From the cell containing the given text, extract its center point as (x, y) coordinate. 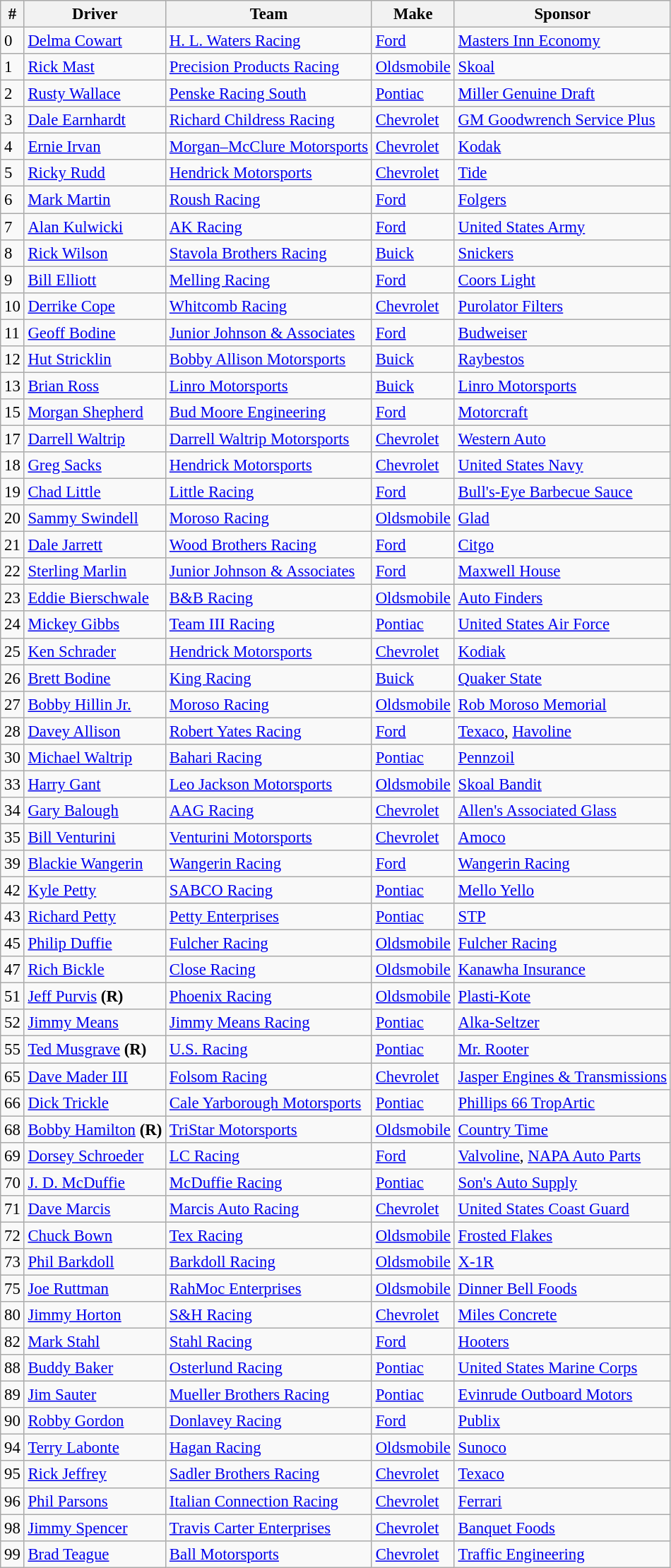
10 (13, 306)
73 (13, 1262)
34 (13, 811)
Jasper Engines & Transmissions (562, 1076)
Amoco (562, 837)
J. D. McDuffie (95, 1182)
27 (13, 704)
68 (13, 1129)
Plasti-Kote (562, 997)
13 (13, 386)
72 (13, 1235)
Team (269, 14)
United States Navy (562, 465)
18 (13, 465)
98 (13, 1528)
71 (13, 1209)
United States Army (562, 227)
Ball Motorsports (269, 1554)
Bobby Hillin Jr. (95, 704)
Rick Mast (95, 67)
United States Marine Corps (562, 1368)
Sammy Swindell (95, 518)
Alan Kulwicki (95, 227)
Phil Parsons (95, 1501)
Petty Enterprises (269, 917)
Pennzoil (562, 758)
Bobby Hamilton (R) (95, 1129)
Stahl Racing (269, 1342)
0 (13, 41)
Tex Racing (269, 1235)
Rusty Wallace (95, 94)
20 (13, 518)
99 (13, 1554)
Derrike Cope (95, 306)
52 (13, 1023)
Bobby Allison Motorsports (269, 360)
Melling Racing (269, 280)
Marcis Auto Racing (269, 1209)
Leo Jackson Motorsports (269, 784)
Rick Wilson (95, 253)
Little Racing (269, 492)
Stavola Brothers Racing (269, 253)
McDuffie Racing (269, 1182)
Motorcraft (562, 412)
Kyle Petty (95, 891)
# (13, 14)
United States Air Force (562, 625)
Robert Yates Racing (269, 731)
Ricky Rudd (95, 173)
Harry Gant (95, 784)
Phil Barkdoll (95, 1262)
Jeff Purvis (R) (95, 997)
Mueller Brothers Racing (269, 1395)
Traffic Engineering (562, 1554)
21 (13, 545)
Texaco, Havoline (562, 731)
1 (13, 67)
Roush Racing (269, 200)
Dick Trickle (95, 1103)
19 (13, 492)
Delma Cowart (95, 41)
Italian Connection Racing (269, 1501)
89 (13, 1395)
Brian Ross (95, 386)
28 (13, 731)
LC Racing (269, 1156)
U.S. Racing (269, 1050)
TriStar Motorsports (269, 1129)
Snickers (562, 253)
24 (13, 625)
Chad Little (95, 492)
Son's Auto Supply (562, 1182)
Morgan–McClure Motorsports (269, 147)
Driver (95, 14)
66 (13, 1103)
4 (13, 147)
Texaco (562, 1475)
AAG Racing (269, 811)
Buddy Baker (95, 1368)
Geoff Bodine (95, 333)
Donlavey Racing (269, 1421)
S&H Racing (269, 1315)
Penske Racing South (269, 94)
Valvoline, NAPA Auto Parts (562, 1156)
RahMoc Enterprises (269, 1288)
AK Racing (269, 227)
Whitcomb Racing (269, 306)
King Racing (269, 678)
3 (13, 120)
Darrell Waltrip (95, 439)
33 (13, 784)
30 (13, 758)
Brett Bodine (95, 678)
Jimmy Means (95, 1023)
35 (13, 837)
47 (13, 970)
Glad (562, 518)
Eddie Bierschwale (95, 598)
Jim Sauter (95, 1395)
Chuck Bown (95, 1235)
H. L. Waters Racing (269, 41)
Banquet Foods (562, 1528)
Barkdoll Racing (269, 1262)
Close Racing (269, 970)
Allen's Associated Glass (562, 811)
Travis Carter Enterprises (269, 1528)
Make (412, 14)
22 (13, 571)
Cale Yarborough Motorsports (269, 1103)
Dinner Bell Foods (562, 1288)
Raybestos (562, 360)
95 (13, 1475)
90 (13, 1421)
Mr. Rooter (562, 1050)
Gary Balough (95, 811)
GM Goodwrench Service Plus (562, 120)
12 (13, 360)
Rob Moroso Memorial (562, 704)
Mello Yello (562, 891)
Rick Jeffrey (95, 1475)
Osterlund Racing (269, 1368)
Jimmy Horton (95, 1315)
Bill Venturini (95, 837)
Richard Childress Racing (269, 120)
Rich Bickle (95, 970)
7 (13, 227)
43 (13, 917)
Frosted Flakes (562, 1235)
Auto Finders (562, 598)
Bahari Racing (269, 758)
Masters Inn Economy (562, 41)
STP (562, 917)
Philip Duffie (95, 944)
Kodak (562, 147)
Skoal Bandit (562, 784)
Skoal (562, 67)
Kodiak (562, 651)
Terry Labonte (95, 1448)
39 (13, 864)
42 (13, 891)
X-1R (562, 1262)
Tide (562, 173)
25 (13, 651)
Ted Musgrave (R) (95, 1050)
Jimmy Spencer (95, 1528)
United States Coast Guard (562, 1209)
Quaker State (562, 678)
Western Auto (562, 439)
Dorsey Schroeder (95, 1156)
Precision Products Racing (269, 67)
Folsom Racing (269, 1076)
Sponsor (562, 14)
88 (13, 1368)
94 (13, 1448)
Darrell Waltrip Motorsports (269, 439)
2 (13, 94)
Ken Schrader (95, 651)
Jimmy Means Racing (269, 1023)
Budweiser (562, 333)
80 (13, 1315)
Sadler Brothers Racing (269, 1475)
Kanawha Insurance (562, 970)
Wood Brothers Racing (269, 545)
5 (13, 173)
Evinrude Outboard Motors (562, 1395)
Alka-Seltzer (562, 1023)
Richard Petty (95, 917)
Country Time (562, 1129)
Folgers (562, 200)
75 (13, 1288)
82 (13, 1342)
Joe Ruttman (95, 1288)
Mickey Gibbs (95, 625)
Dave Marcis (95, 1209)
Citgo (562, 545)
Dave Mader III (95, 1076)
Sunoco (562, 1448)
Dale Earnhardt (95, 120)
Sterling Marlin (95, 571)
70 (13, 1182)
Bull's-Eye Barbecue Sauce (562, 492)
6 (13, 200)
15 (13, 412)
Miller Genuine Draft (562, 94)
23 (13, 598)
Bill Elliott (95, 280)
17 (13, 439)
Hooters (562, 1342)
Michael Waltrip (95, 758)
Greg Sacks (95, 465)
Publix (562, 1421)
Brad Teague (95, 1554)
9 (13, 280)
Purolator Filters (562, 306)
Maxwell House (562, 571)
Robby Gordon (95, 1421)
B&B Racing (269, 598)
11 (13, 333)
Ferrari (562, 1501)
Phillips 66 TropArtic (562, 1103)
Dale Jarrett (95, 545)
26 (13, 678)
55 (13, 1050)
Phoenix Racing (269, 997)
Morgan Shepherd (95, 412)
SABCO Racing (269, 891)
Hut Stricklin (95, 360)
Mark Stahl (95, 1342)
51 (13, 997)
Bud Moore Engineering (269, 412)
Hagan Racing (269, 1448)
Ernie Irvan (95, 147)
Coors Light (562, 280)
Miles Concrete (562, 1315)
96 (13, 1501)
Davey Allison (95, 731)
Blackie Wangerin (95, 864)
8 (13, 253)
65 (13, 1076)
69 (13, 1156)
Venturini Motorsports (269, 837)
Team III Racing (269, 625)
45 (13, 944)
Mark Martin (95, 200)
